Capture the cell that displays the provided text and extract its (X, Y) central coordinate. 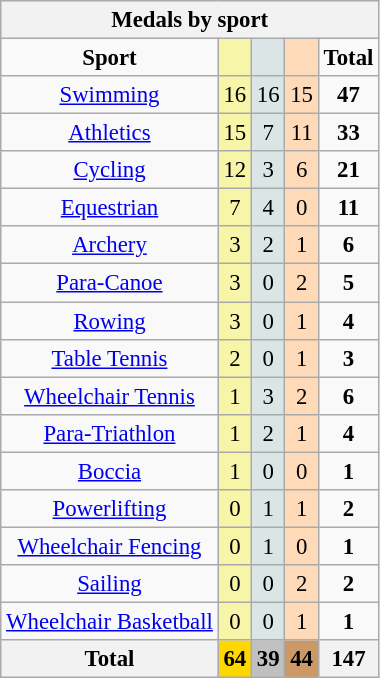
21 (348, 170)
Boccia (110, 471)
Athletics (110, 133)
Para-Canoe (110, 283)
Wheelchair Basketball (110, 621)
Medals by sport (190, 20)
Archery (110, 245)
Wheelchair Fencing (110, 546)
Sailing (110, 584)
Rowing (110, 321)
Para-Triathlon (110, 433)
Cycling (110, 170)
Wheelchair Tennis (110, 396)
Equestrian (110, 208)
Powerlifting (110, 509)
Sport (110, 58)
Table Tennis (110, 358)
39 (268, 659)
12 (234, 170)
147 (348, 659)
33 (348, 133)
Swimming (110, 95)
64 (234, 659)
5 (348, 283)
47 (348, 95)
44 (302, 659)
